Find where the given text appears and provide that cell's center as (x, y) coordinate. 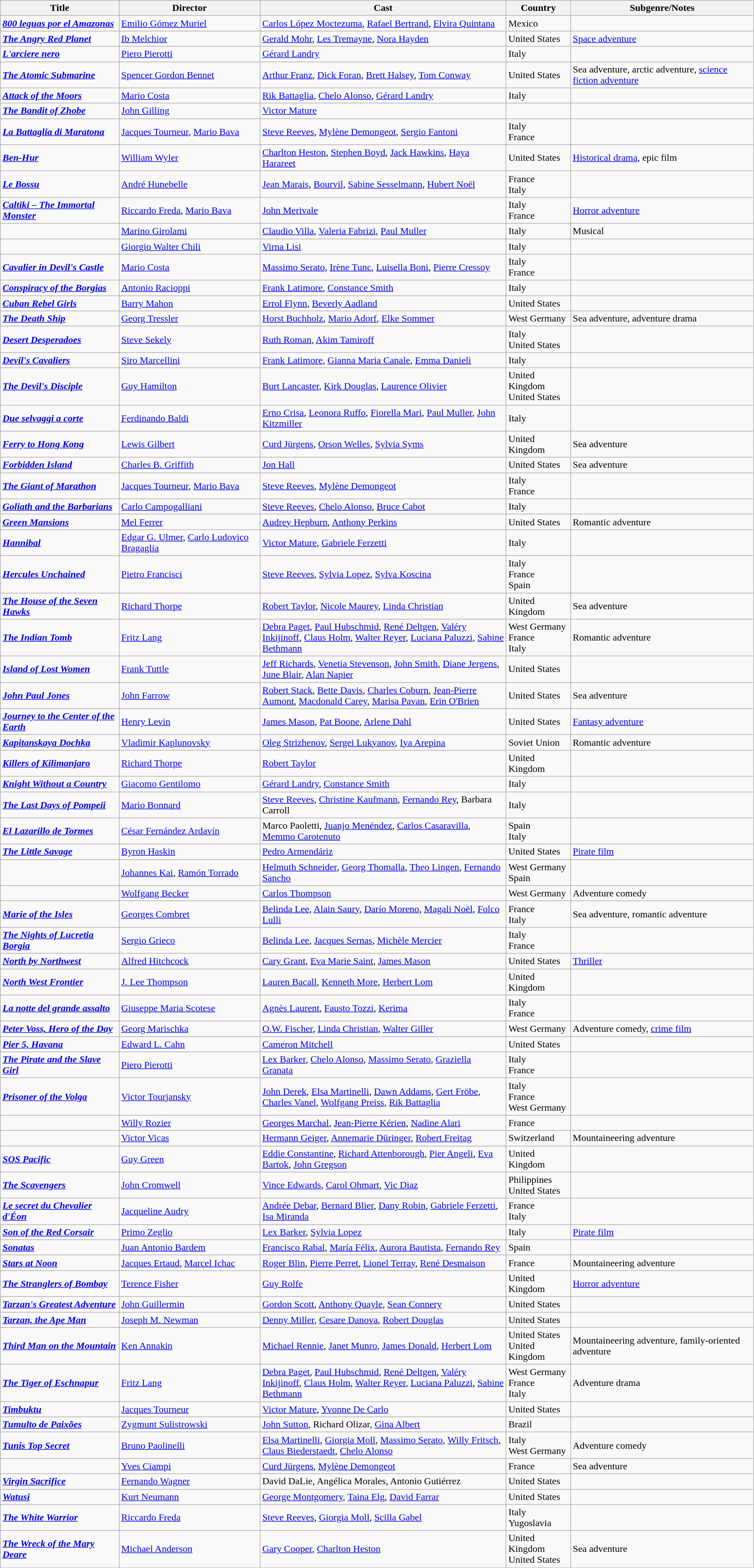
Vince Edwards, Carol Ohmart, Vic Diaz (383, 1185)
Frank Latimore, Gianna Maria Canale, Emma Danieli (383, 360)
John Derek, Elsa Martinelli, Dawn Addams, Gert Fröbe, Charles Vanel, Wolfgang Preiss, Rik Battaglia (383, 1097)
Director (190, 8)
Antonio Racioppi (190, 288)
Edgar G. Ulmer, Carlo Ludovico Bragaglia (190, 542)
The Tiger of Eschnapur (60, 1383)
Victor Mature (383, 111)
Belinda Lee, Jacques Sernas, Michèle Mercier (383, 940)
André Hunebelle (190, 184)
Gordon Scott, Anthony Quayle, Sean Connery (383, 1304)
El Lazarillo de Tormes (60, 831)
Victor Vicas (190, 1138)
Mountaineering adventure, family-oriented adventure (662, 1346)
Lauren Bacall, Kenneth More, Herbert Lom (383, 981)
Attack of the Moors (60, 95)
Charles B. Griffith (190, 465)
The Wreck of the Mary Deare (60, 1549)
The Pirate and the Slave Girl (60, 1065)
Marco Paoletti, Juanjo Menéndez, Carlos Casaravilla, Memmo Carotenuto (383, 831)
Zygmunt Sulistrowski (190, 1425)
800 leguas por el Amazonas (60, 23)
Ferdinando Baldi (190, 418)
Steve Reeves, Mylène Demongeot, Sergio Fantoni (383, 131)
ItalyFranceSpain (539, 574)
Victor Mature, Gabriele Ferzetti (383, 542)
Peter Voss, Hero of the Day (60, 1029)
The Bandit of Zhobe (60, 111)
Eddie Constantine, Richard Attenborough, Pier Angeli, Eva Bartok, John Gregson (383, 1159)
Mexico (539, 23)
Siro Marcellini (190, 360)
The Nights of Lucretia Borgia (60, 940)
Georg Tressler (190, 319)
César Fernández Ardavín (190, 831)
James Mason, Pat Boone, Arlene Dahl (383, 722)
Jon Hall (383, 465)
Juan Antonio Bardem (190, 1247)
Guy Green (190, 1159)
SOS Pacific (60, 1159)
Tarzan, the Ape Man (60, 1319)
Steve Reeves, Giorgia Moll, Scilla Gabel (383, 1517)
Pedro Armendáriz (383, 852)
Steve Reeves, Sylvia Lopez, Sylva Koscina (383, 574)
The Indian Tomb (60, 638)
Robert Taylor (383, 763)
Sergio Grieco (190, 940)
Elsa Martinelli, Giorgia Moll, Massimo Serato, Willy Fritsch, Claus Biederstaedt, Chelo Alonso (383, 1446)
ItalyUnited States (539, 339)
Curd Jürgens, Orson Welles, Sylvia Syms (383, 444)
Due selvaggi a corte (60, 418)
Ken Annakin (190, 1346)
O.W. Fischer, Linda Christian, Walter Giller (383, 1029)
Ib Melchior (190, 39)
Cavalier in Devil's Castle (60, 268)
Johannes Kai, Ramón Torrado (190, 873)
Oleg Strizhenov, Sergei Lukyanov, Iya Arepina (383, 743)
Adventure comedy, crime film (662, 1029)
Frank Tuttle (190, 670)
Vladimir Kaplunovsky (190, 743)
Jacques Tourneur (190, 1409)
Ferry to Hong Kong (60, 444)
Desert Desperadoes (60, 339)
Claudio Villa, Valeria Fabrizi, Paul Muller (383, 231)
The Angry Red Planet (60, 39)
The Death Ship (60, 319)
Sea adventure, romantic adventure (662, 914)
Georges Combret (190, 914)
Helmuth Schneider, Georg Thomalla, Theo Lingen, Fernando Sancho (383, 873)
Belinda Lee, Alain Saury, Darío Moreno, Magali Noël, Folco Lulli (383, 914)
Henry Levin (190, 722)
Marino Girolami (190, 231)
Yves Ciampi (190, 1466)
Spencer Gordon Bennet (190, 75)
Jeff Richards, Venetia Stevenson, John Smith, Diane Jergens, June Blair, Alan Napier (383, 670)
Riccardo Freda (190, 1517)
Edward L. Cahn (190, 1044)
Hermann Geiger, Annemarie Düringer, Robert Freitag (383, 1138)
Agnès Laurent, Fausto Tozzi, Kerima (383, 1008)
Horst Buchholz, Mario Adorf, Elke Sommer (383, 319)
Frank Latimore, Constance Smith (383, 288)
Georges Marchal, Jean-Pierre Kérien, Nadine Alari (383, 1123)
Pietro Francisci (190, 574)
Curd Jürgens, Mylène Demongeot (383, 1466)
Lewis Gilbert (190, 444)
Killers of Kilimanjaro (60, 763)
Cast (383, 8)
Gérard Landry (383, 54)
Andrée Debar, Bernard Blier, Dany Robin, Gabriele Ferzetti, Isa Miranda (383, 1211)
Carlo Campogalliani (190, 506)
John Sutton, Richard Olizar, Gina Albert (383, 1425)
Switzerland (539, 1138)
Goliath and the Barbarians (60, 506)
Lex Barker, Chelo Alonso, Massimo Serato, Graziella Granata (383, 1065)
Guy Hamilton (190, 386)
Gary Cooper, Charlton Heston (383, 1549)
Watusi (60, 1497)
Errol Flynn, Beverly Aadland (383, 303)
Cary Grant, Eva Marie Saint, James Mason (383, 961)
The Devil's Disciple (60, 386)
William Wyler (190, 158)
Fantasy adventure (662, 722)
Jacqueline Audry (190, 1211)
Steve Sekely (190, 339)
Carlos Thompson (383, 893)
Title (60, 8)
David DaLie, Angélica Morales, Antonio Gutiérrez (383, 1481)
PhilippinesUnited States (539, 1185)
Caltiki – The Immortal Monster (60, 210)
The Last Days of Pompeii (60, 805)
Michael Anderson (190, 1549)
Adventure drama (662, 1383)
Devil's Cavaliers (60, 360)
Kapitanskaya Dochka (60, 743)
Roger Blin, Pierre Perret, Lionel Terray, René Desmaison (383, 1263)
Victor Mature, Yvonne De Carlo (383, 1409)
Victor Tourjansky (190, 1097)
Stars at Noon (60, 1263)
Hercules Unchained (60, 574)
Son of the Red Corsair (60, 1232)
North West Frontier (60, 981)
Rik Battaglia, Chelo Alonso, Gérard Landry (383, 95)
Timbuktu (60, 1409)
Forbidden Island (60, 465)
Terence Fisher (190, 1284)
Audrey Hepburn, Anthony Perkins (383, 522)
The White Warrior (60, 1517)
La Battaglia di Maratona (60, 131)
North by Northwest (60, 961)
Prisoner of the Volga (60, 1097)
Hannibal (60, 542)
ItalyWest Germany (539, 1446)
Third Man on the Mountain (60, 1346)
Giuseppe Maria Scotese (190, 1008)
La notte del grande assalto (60, 1008)
John Farrow (190, 695)
Francisco Rabal, María Félix, Aurora Bautista, Fernando Rey (383, 1247)
Sea adventure, arctic adventure, science fiction adventure (662, 75)
Steve Reeves, Mylène Demongeot (383, 486)
Tarzan's Greatest Adventure (60, 1304)
Green Mansions (60, 522)
Space adventure (662, 39)
Steve Reeves, Chelo Alonso, Bruce Cabot (383, 506)
Bruno Paolinelli (190, 1446)
Mario Bonnard (190, 805)
Thriller (662, 961)
Sea adventure, adventure drama (662, 319)
United StatesUnited Kingdom (539, 1346)
Jacques Ertaud, Marcel Ichac (190, 1263)
Primo Zeglio (190, 1232)
Knight Without a Country (60, 784)
The Giant of Marathon (60, 486)
Soviet Union (539, 743)
Gérard Landry, Constance Smith (383, 784)
Erno Crisa, Leonora Ruffo, Fiorella Mari, Paul Muller, John Kitzmiller (383, 418)
Historical drama, epic film (662, 158)
Le Bossu (60, 184)
Steve Reeves, Christine Kaufmann, Fernando Rey, Barbara Carroll (383, 805)
Spain (539, 1247)
Wolfgang Becker (190, 893)
Giacomo Gentilomo (190, 784)
Brazil (539, 1425)
John Merivale (383, 210)
Carlos López Moctezuma, Rafael Bertrand, Elvira Quintana (383, 23)
Le secret du Chevalier d'Éon (60, 1211)
John Paul Jones (60, 695)
Virna Lisi (383, 246)
West GermanySpain (539, 873)
Ruth Roman, Akim Tamiroff (383, 339)
The Little Savage (60, 852)
George Montgomery, Taina Elg, David Farrar (383, 1497)
Lex Barker, Sylvia Lopez (383, 1232)
Arthur Franz, Dick Foran, Brett Halsey, Tom Conway (383, 75)
L'arciere nero (60, 54)
Gerald Mohr, Les Tremayne, Nora Hayden (383, 39)
Robert Taylor, Nicole Maurey, Linda Christian (383, 606)
Conspiracy of the Borgias (60, 288)
Kurt Neumann (190, 1497)
Musical (662, 231)
Willy Rozier (190, 1123)
Cameron Mitchell (383, 1044)
Virgin Sacrifice (60, 1481)
Subgenre/Notes (662, 8)
Denny Miller, Cesare Danova, Robert Douglas (383, 1319)
Fernando Wagner (190, 1481)
Guy Rolfe (383, 1284)
The Scavengers (60, 1185)
Burt Lancaster, Kirk Douglas, Laurence Olivier (383, 386)
J. Lee Thompson (190, 981)
Georg Marischka (190, 1029)
Giorgio Walter Chili (190, 246)
Barry Mahon (190, 303)
Byron Haskin (190, 852)
Island of Lost Women (60, 670)
Journey to the Center of the Earth (60, 722)
Massimo Serato, Irène Tunc, Luisella Boni, Pierre Cressoy (383, 268)
ItalyFranceWest Germany (539, 1097)
Sonatas (60, 1247)
John Gilling (190, 111)
Jean Marais, Bourvil, Sabine Sesselmann, Hubert Noël (383, 184)
Charlton Heston, Stephen Boyd, Jack Hawkins, Haya Harareet (383, 158)
Emilio Gómez Muriel (190, 23)
Robert Stack, Bette Davis, Charles Coburn, Jean-Pierre Aumont, Macdonald Carey, Marisa Pavan, Erin O'Brien (383, 695)
Joseph M. Newman (190, 1319)
Riccardo Freda, Mario Bava (190, 210)
Cuban Rebel Girls (60, 303)
Marie of the Isles (60, 914)
John Guillermin (190, 1304)
Country (539, 8)
The Stranglers of Bombay (60, 1284)
Tunis Top Secret (60, 1446)
SpainItaly (539, 831)
Alfred Hitchcock (190, 961)
Ben-Hur (60, 158)
John Cromwell (190, 1185)
Tumulto de Paixões (60, 1425)
Michael Rennie, Janet Munro, James Donald, Herbert Lom (383, 1346)
Pier 5, Havana (60, 1044)
The Atomic Submarine (60, 75)
Mel Ferrer (190, 522)
The House of the Seven Hawks (60, 606)
ItalyYugoslavia (539, 1517)
